Scan for the cell matching the given text and deliver its (X, Y) coordinate at center. 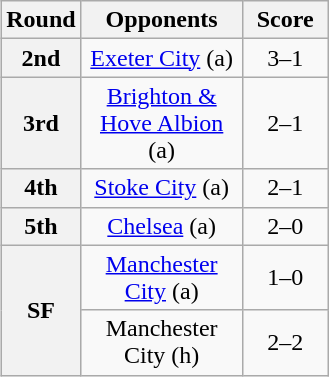
1–0 (285, 278)
4th (41, 188)
Manchester City (h) (162, 342)
3rd (41, 123)
5th (41, 226)
Score (285, 20)
Manchester City (a) (162, 278)
2–0 (285, 226)
Exeter City (a) (162, 58)
2nd (41, 58)
Round (41, 20)
2–2 (285, 342)
Brighton & Hove Albion (a) (162, 123)
Opponents (162, 20)
Stoke City (a) (162, 188)
SF (41, 310)
Chelsea (a) (162, 226)
3–1 (285, 58)
